From the cell containing the given text, extract its center point as [X, Y] coordinate. 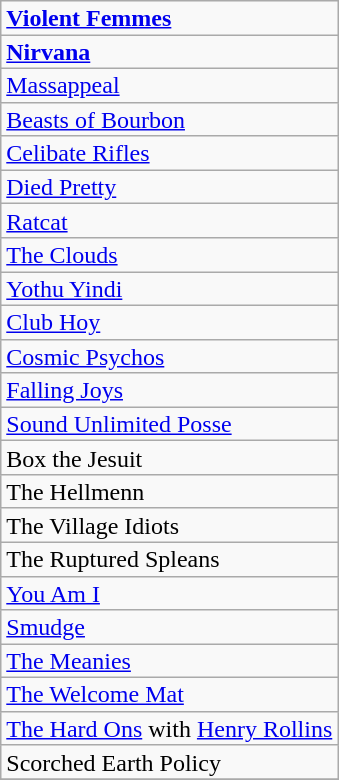
Yothu Yindi [170, 289]
You Am I [170, 593]
The Ruptured Spleans [170, 559]
Violent Femmes [170, 18]
Smudge [170, 627]
The Hard Ons with Henry Rollins [170, 728]
The Meanies [170, 661]
Beasts of Bourbon [170, 119]
Falling Joys [170, 390]
The Clouds [170, 255]
The Hellmenn [170, 492]
The Welcome Mat [170, 695]
Nirvana [170, 52]
Scorched Earth Policy [170, 762]
Ratcat [170, 221]
Club Hoy [170, 322]
The Village Idiots [170, 525]
Box the Jesuit [170, 458]
Massappeal [170, 85]
Celibate Rifles [170, 153]
Sound Unlimited Posse [170, 424]
Cosmic Psychos [170, 356]
Died Pretty [170, 187]
